Provide the (X, Y) coordinate of the cell's center where the given text is located.  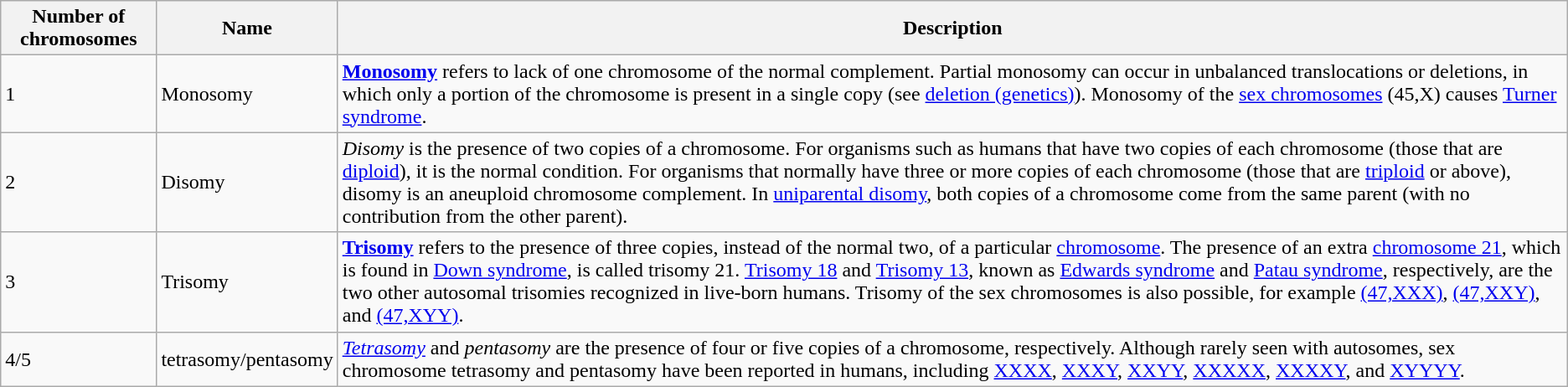
Monosomy (247, 94)
4/5 (79, 359)
3 (79, 281)
Description (952, 28)
tetrasomy/pentasomy (247, 359)
1 (79, 94)
Trisomy (247, 281)
2 (79, 183)
Disomy (247, 183)
Name (247, 28)
Number of chromosomes (79, 28)
